Output the (X, Y) coordinate of the center of the cell containing the given text.  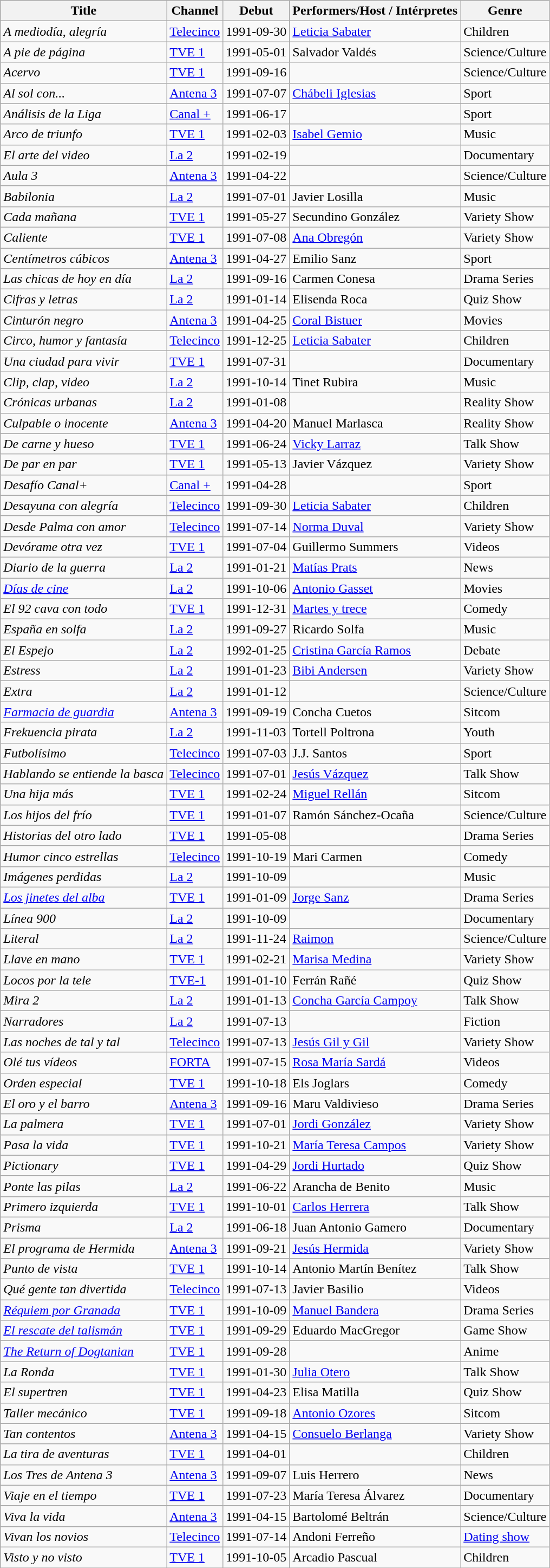
Dating show (505, 1537)
Centímetros cúbicos (83, 258)
Arcadio Pascual (375, 1557)
1991-02-19 (257, 155)
Secundino González (375, 217)
Taller mecánico (83, 1413)
1991-10-01 (257, 1207)
Genre (505, 11)
El arte del video (83, 155)
1991-09-29 (257, 1331)
1991-04-25 (257, 320)
Devórame otra vez (83, 547)
1991-04-22 (257, 176)
María Teresa Álvarez (375, 1495)
Javier Losilla (375, 196)
Debate (505, 650)
Concha García Campoy (375, 1001)
1991-01-14 (257, 300)
De carne y hueso (83, 444)
1991-04-20 (257, 423)
Javier Basilio (375, 1290)
Qué gente tan divertida (83, 1290)
Juan Antonio Gamero (375, 1227)
Jesús Gil y Gil (375, 1042)
La Ronda (83, 1372)
España en solfa (83, 630)
1991-09-28 (257, 1351)
1991-02-03 (257, 134)
Jesús Hermida (375, 1248)
Humor cinco estrellas (83, 856)
Una ciudad para vivir (83, 361)
Antonio Gasset (375, 588)
Punto de vista (83, 1269)
1991-01-21 (257, 567)
Title (83, 11)
Prisma (83, 1227)
Bibi Andersen (375, 671)
Las chicas de hoy en día (83, 279)
Manuel Bandera (375, 1310)
1991-07-23 (257, 1495)
La palmera (83, 1124)
1991-10-18 (257, 1083)
TVE-1 (195, 980)
La tira de aventuras (83, 1454)
Orden especial (83, 1083)
Pictionary (83, 1165)
Línea 900 (83, 918)
1991-09-18 (257, 1413)
1991-05-08 (257, 835)
Cristina García Ramos (375, 650)
Rosa María Sardá (375, 1062)
1991-07-04 (257, 547)
1991-01-13 (257, 1001)
Locos por la tele (83, 980)
Mari Carmen (375, 856)
Frekuencia pirata (83, 733)
Els Joglars (375, 1083)
Channel (195, 11)
Las noches de tal y tal (83, 1042)
Ponte las pilas (83, 1186)
Jordi González (375, 1124)
Imágenes perdidas (83, 877)
1991-07-31 (257, 361)
Extra (83, 691)
1991-01-10 (257, 980)
El Espejo (83, 650)
1991-01-30 (257, 1372)
Game Show (505, 1331)
Viaje en el tiempo (83, 1495)
Cada mañana (83, 217)
Aula 3 (83, 176)
Manuel Marlasca (375, 423)
1991-05-13 (257, 464)
Ricardo Solfa (375, 630)
Los jinetes del alba (83, 897)
Antonio Ozores (375, 1413)
1991-04-23 (257, 1392)
Tinet Rubira (375, 382)
Arancha de Benito (375, 1186)
Raimon (375, 939)
1991-09-21 (257, 1248)
1991-01-07 (257, 815)
El 92 cava con todo (83, 609)
1991-06-18 (257, 1227)
Javier Vázquez (375, 464)
Crónicas urbanas (83, 403)
Youth (505, 733)
Antonio Martín Benítez (375, 1269)
Pasa la vida (83, 1145)
Miguel Rellán (375, 794)
Debut (257, 11)
1991-01-12 (257, 691)
El oro y el barro (83, 1104)
Historias del otro lado (83, 835)
1992-01-25 (257, 650)
1991-09-19 (257, 712)
Elisa Matilla (375, 1392)
Jorge Sanz (375, 897)
Los Tres de Antena 3 (83, 1475)
Jesús Vázquez (375, 774)
Farmacia de guardia (83, 712)
Salvador Valdés (375, 52)
1991-10-06 (257, 588)
1991-04-29 (257, 1165)
Llave en mano (83, 960)
Elisenda Roca (375, 300)
Maru Valdivieso (375, 1104)
1991-06-24 (257, 444)
1991-05-27 (257, 217)
Acervo (83, 73)
Narradores (83, 1021)
Estress (83, 671)
1991-02-24 (257, 794)
Luis Herrero (375, 1475)
1991-05-01 (257, 52)
1991-09-07 (257, 1475)
Caliente (83, 237)
Anime (505, 1351)
1991-01-23 (257, 671)
Futbolísimo (83, 753)
Desayuna con alegría (83, 506)
Babilonia (83, 196)
1991-04-27 (257, 258)
Vivan los novios (83, 1537)
1991-12-31 (257, 609)
Olé tus vídeos (83, 1062)
1991-09-27 (257, 630)
Literal (83, 939)
A mediodía, alegría (83, 31)
Carlos Herrera (375, 1207)
1991-11-03 (257, 733)
Culpable o inocente (83, 423)
Al sol con... (83, 93)
Coral Bistuer (375, 320)
Emilio Sanz (375, 258)
Los hijos del frío (83, 815)
1991-06-22 (257, 1186)
Guillermo Summers (375, 547)
The Return of Dogtanian (83, 1351)
1991-07-03 (257, 753)
Clip, clap, video (83, 382)
Tortell Poltrona (375, 733)
De par en par (83, 464)
1991-12-25 (257, 341)
1991-01-08 (257, 403)
1991-07-15 (257, 1062)
Andoni Ferreño (375, 1537)
Julia Otero (375, 1372)
Análisis de la Liga (83, 114)
Eduardo MacGregor (375, 1331)
Matías Prats (375, 567)
1991-10-05 (257, 1557)
Jordi Hurtado (375, 1165)
1991-07-08 (257, 237)
Tan contentos (83, 1434)
Fiction (505, 1021)
Una hija más (83, 794)
El programa de Hermida (83, 1248)
1991-01-09 (257, 897)
Viva la vida (83, 1516)
Hablando se entiende la basca (83, 774)
1991-11-24 (257, 939)
Primero izquierda (83, 1207)
Concha Cuetos (375, 712)
Cifras y letras (83, 300)
Desafío Canal+ (83, 485)
Diario de la guerra (83, 567)
Ramón Sánchez-Ocaña (375, 815)
Desde Palma con amor (83, 526)
1991-04-28 (257, 485)
Ferrán Rañé (375, 980)
Isabel Gemio (375, 134)
1991-07-07 (257, 93)
Chábeli Iglesias (375, 93)
El rescate del talismán (83, 1331)
J.J. Santos (375, 753)
Visto y no visto (83, 1557)
Ana Obregón (375, 237)
Bartolomé Beltrán (375, 1516)
Cinturón negro (83, 320)
Vicky Larraz (375, 444)
1991-02-21 (257, 960)
Arco de triunfo (83, 134)
Carmen Conesa (375, 279)
A pie de página (83, 52)
Norma Duval (375, 526)
1991-06-17 (257, 114)
1991-04-01 (257, 1454)
María Teresa Campos (375, 1145)
1991-10-21 (257, 1145)
FORTA (195, 1062)
El supertren (83, 1392)
Mira 2 (83, 1001)
Días de cine (83, 588)
Performers/Host / Intérpretes (375, 11)
1991-10-19 (257, 856)
Martes y trece (375, 609)
Consuelo Berlanga (375, 1434)
Circo, humor y fantasía (83, 341)
Marisa Medina (375, 960)
Réquiem por Granada (83, 1310)
